Search for the cell housing the specified text and yield its [X, Y] center coordinate. 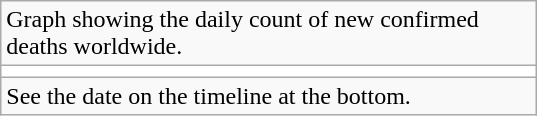
See the date on the timeline at the bottom. [269, 96]
Graph showing the daily count of new confirmed deaths worldwide. [269, 34]
